Scan for the cell matching the given text and deliver its (x, y) coordinate at center. 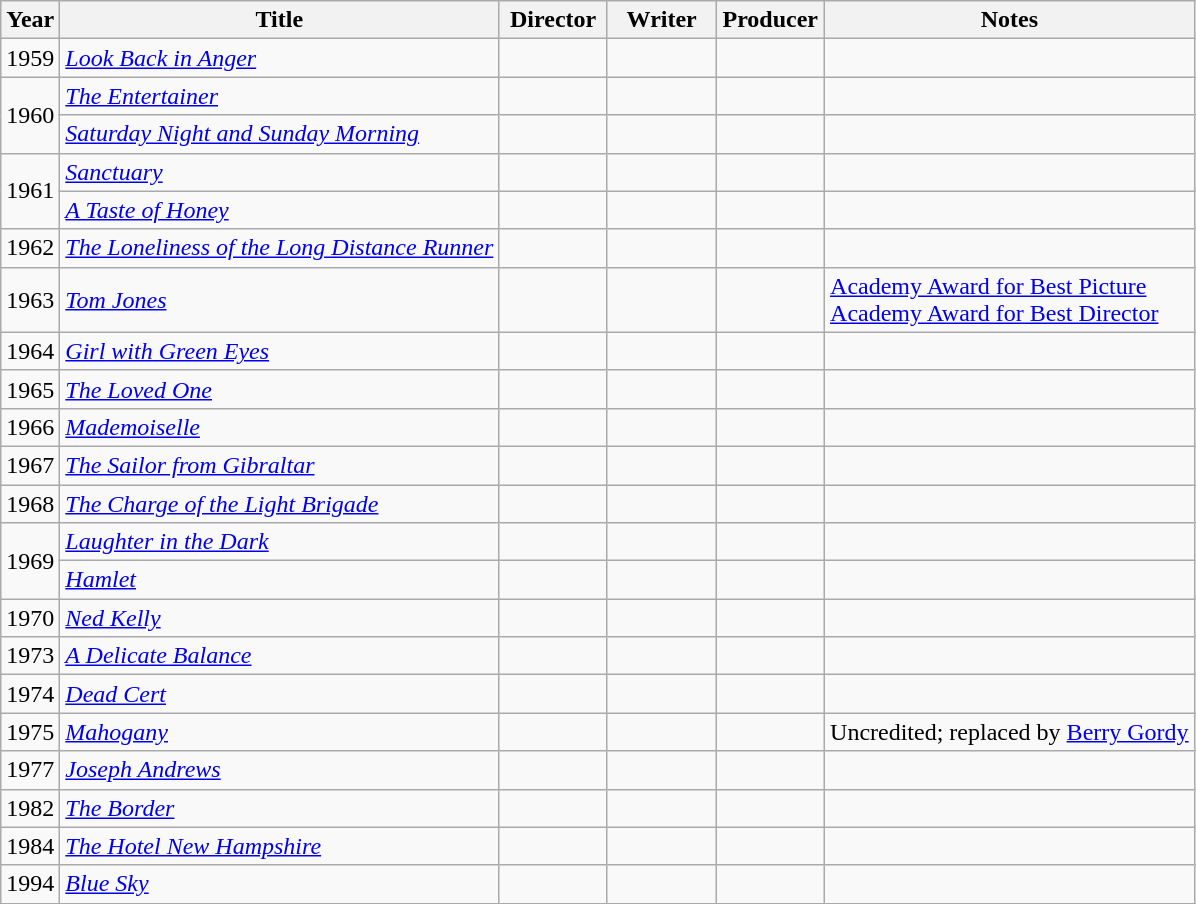
Hamlet (280, 580)
Mademoiselle (280, 427)
1961 (30, 191)
Girl with Green Eyes (280, 351)
1963 (30, 300)
1975 (30, 732)
1965 (30, 389)
1960 (30, 115)
1973 (30, 656)
1994 (30, 884)
The Entertainer (280, 96)
1959 (30, 58)
1968 (30, 503)
The Charge of the Light Brigade (280, 503)
Sanctuary (280, 172)
Tom Jones (280, 300)
1966 (30, 427)
Dead Cert (280, 694)
Academy Award for Best PictureAcademy Award for Best Director (1010, 300)
1964 (30, 351)
1977 (30, 770)
The Loved One (280, 389)
The Border (280, 808)
The Loneliness of the Long Distance Runner (280, 248)
Blue Sky (280, 884)
The Hotel New Hampshire (280, 846)
Writer (662, 20)
Producer (770, 20)
1962 (30, 248)
Notes (1010, 20)
1970 (30, 618)
1974 (30, 694)
Joseph Andrews (280, 770)
Ned Kelly (280, 618)
Look Back in Anger (280, 58)
1984 (30, 846)
Year (30, 20)
1982 (30, 808)
Laughter in the Dark (280, 542)
1967 (30, 465)
Uncredited; replaced by Berry Gordy (1010, 732)
Mahogany (280, 732)
Director (554, 20)
The Sailor from Gibraltar (280, 465)
Title (280, 20)
A Delicate Balance (280, 656)
Saturday Night and Sunday Morning (280, 134)
1969 (30, 561)
A Taste of Honey (280, 210)
